Return the (x, y) coordinate for the center point of the cell that contains the specified text.  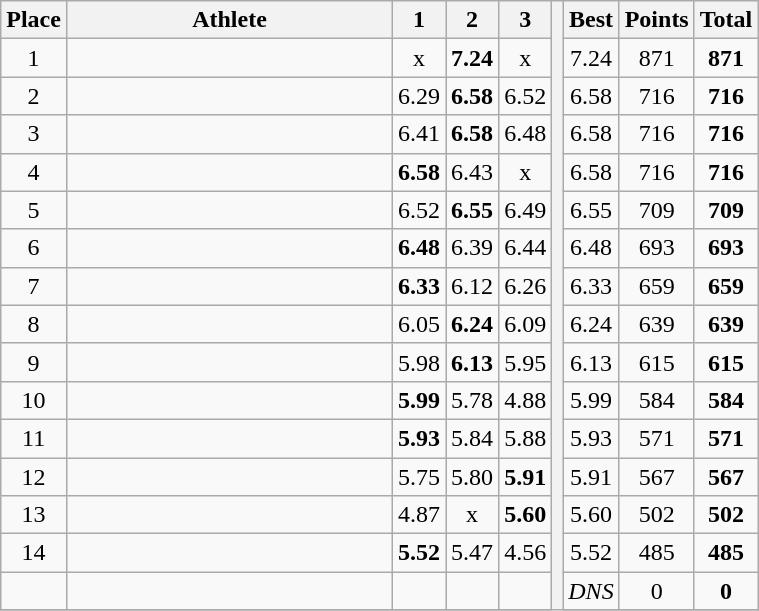
5.47 (472, 553)
5.84 (472, 438)
Place (34, 20)
4.56 (526, 553)
5 (34, 210)
8 (34, 324)
6.05 (420, 324)
6.39 (472, 248)
Best (591, 20)
6.09 (526, 324)
6.26 (526, 286)
6 (34, 248)
14 (34, 553)
6.29 (420, 96)
5.75 (420, 477)
6.44 (526, 248)
9 (34, 362)
13 (34, 515)
10 (34, 400)
12 (34, 477)
7 (34, 286)
6.43 (472, 172)
Points (656, 20)
5.88 (526, 438)
6.41 (420, 134)
6.49 (526, 210)
5.98 (420, 362)
11 (34, 438)
5.80 (472, 477)
Athlete (229, 20)
4.87 (420, 515)
Total (726, 20)
DNS (591, 591)
6.12 (472, 286)
4.88 (526, 400)
5.78 (472, 400)
4 (34, 172)
5.95 (526, 362)
